Search for the cell housing the specified text and yield its [x, y] center coordinate. 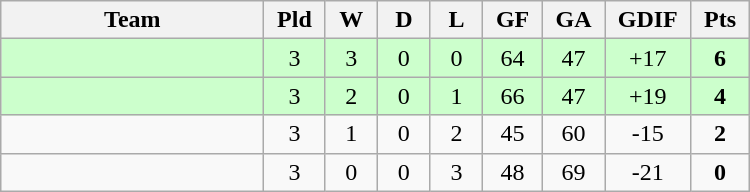
W [352, 20]
GA [573, 20]
GDIF [648, 20]
L [456, 20]
-15 [648, 134]
60 [573, 134]
Pts [720, 20]
48 [513, 172]
-21 [648, 172]
4 [720, 96]
D [404, 20]
Pld [294, 20]
69 [573, 172]
45 [513, 134]
Team [132, 20]
GF [513, 20]
+19 [648, 96]
64 [513, 58]
+17 [648, 58]
6 [720, 58]
66 [513, 96]
